From the cell containing the given text, extract its center point as (X, Y) coordinate. 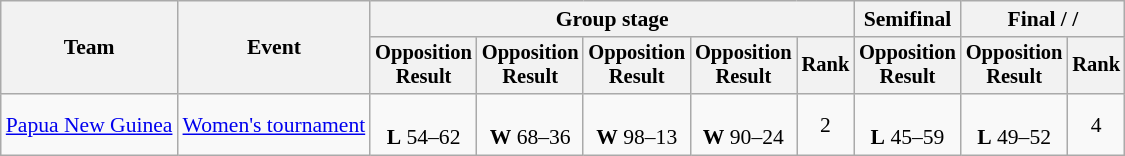
Women's tournament (274, 124)
Group stage (612, 19)
Papua New Guinea (90, 124)
Event (274, 48)
4 (1096, 124)
Team (90, 48)
L 49–52 (1014, 124)
L 54–62 (424, 124)
W 98–13 (636, 124)
Semifinal (908, 19)
W 90–24 (744, 124)
2 (826, 124)
Final / / (1043, 19)
W 68–36 (530, 124)
L 45–59 (908, 124)
